Pinpoint the cell where the given text exists, returning its (x, y) midpoint coordinate. 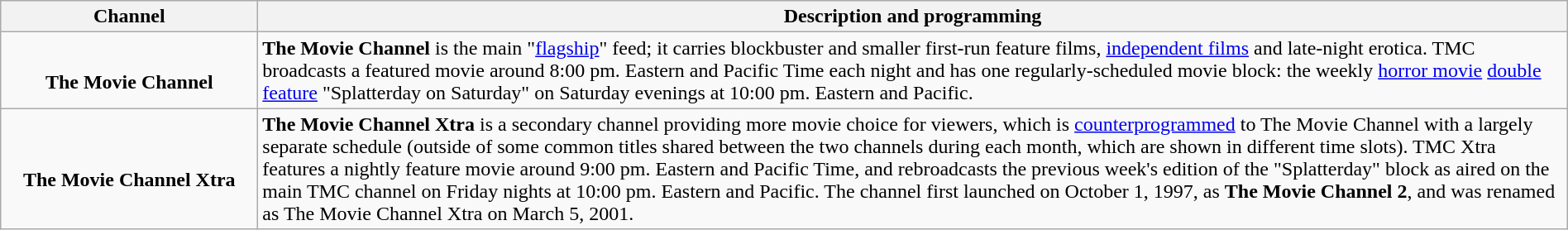
The Movie Channel (129, 70)
The Movie Channel Xtra (129, 169)
Description and programming (913, 17)
Channel (129, 17)
